Capture the cell that displays the provided text and extract its [X, Y] central coordinate. 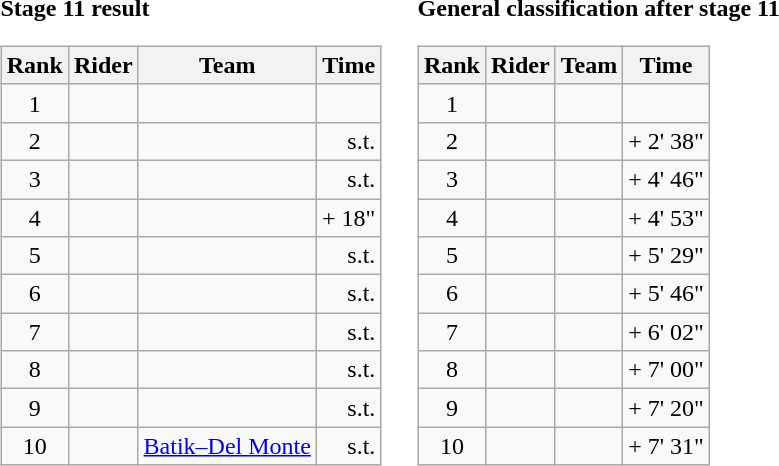
+ 7' 00" [666, 370]
Batik–Del Monte [227, 446]
+ 7' 20" [666, 408]
+ 4' 46" [666, 179]
+ 5' 29" [666, 256]
+ 6' 02" [666, 332]
+ 5' 46" [666, 294]
+ 18" [348, 217]
+ 2' 38" [666, 141]
+ 4' 53" [666, 217]
+ 7' 31" [666, 446]
